Capture the cell that displays the provided text and extract its (x, y) central coordinate. 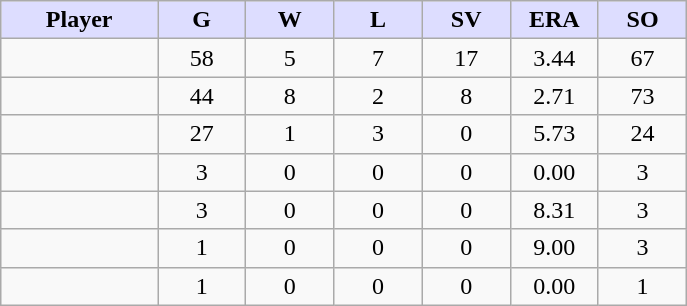
27 (202, 134)
5 (290, 58)
2 (378, 96)
SO (642, 20)
L (378, 20)
SV (466, 20)
7 (378, 58)
2.71 (554, 96)
17 (466, 58)
5.73 (554, 134)
44 (202, 96)
67 (642, 58)
Player (80, 20)
W (290, 20)
8.31 (554, 210)
58 (202, 58)
73 (642, 96)
24 (642, 134)
G (202, 20)
ERA (554, 20)
9.00 (554, 248)
3.44 (554, 58)
